Extract the [X, Y] coordinate from the center of the cell holding the provided text.  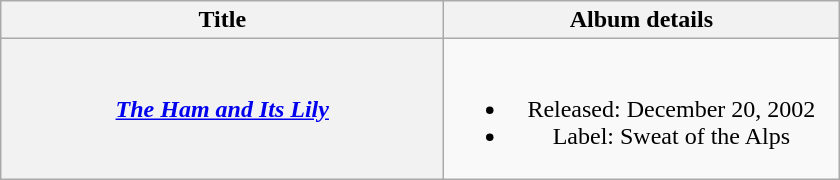
Title [222, 20]
Released: December 20, 2002Label: Sweat of the Alps [642, 109]
Album details [642, 20]
The Ham and Its Lily [222, 109]
